Search for the cell housing the specified text and yield its [x, y] center coordinate. 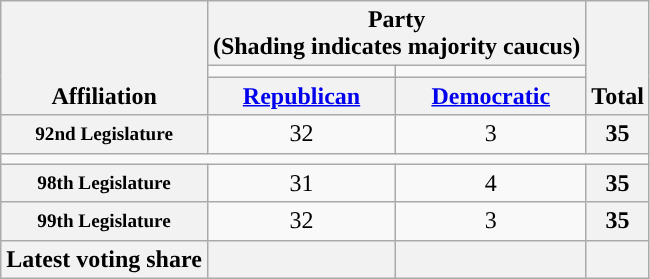
Affiliation [104, 58]
31 [301, 183]
Republican [301, 96]
92nd Legislature [104, 134]
Democratic [491, 96]
99th Legislature [104, 221]
Total [618, 58]
Party (Shading indicates majority caucus) [396, 34]
4 [491, 183]
98th Legislature [104, 183]
Latest voting share [104, 259]
